Capture the cell that displays the provided text and extract its [x, y] central coordinate. 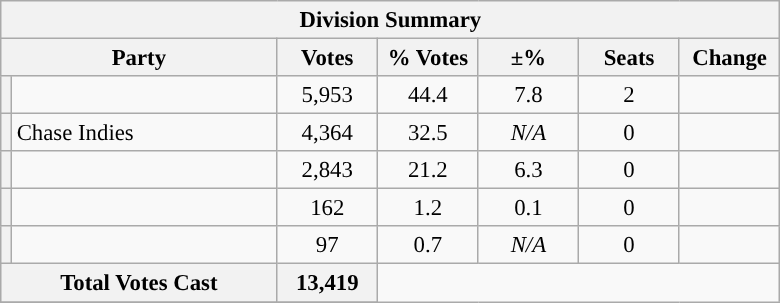
44.4 [428, 95]
Votes [328, 58]
0.1 [528, 208]
0.7 [428, 245]
4,364 [328, 133]
2,843 [328, 170]
Seats [630, 58]
13,419 [328, 283]
162 [328, 208]
21.2 [428, 170]
Total Votes Cast [139, 283]
±% [528, 58]
Party [139, 58]
6.3 [528, 170]
Change [730, 58]
Division Summary [390, 20]
% Votes [428, 58]
32.5 [428, 133]
Chase Indies [144, 133]
7.8 [528, 95]
5,953 [328, 95]
97 [328, 245]
1.2 [428, 208]
2 [630, 95]
